Capture the cell that displays the provided text and extract its (X, Y) central coordinate. 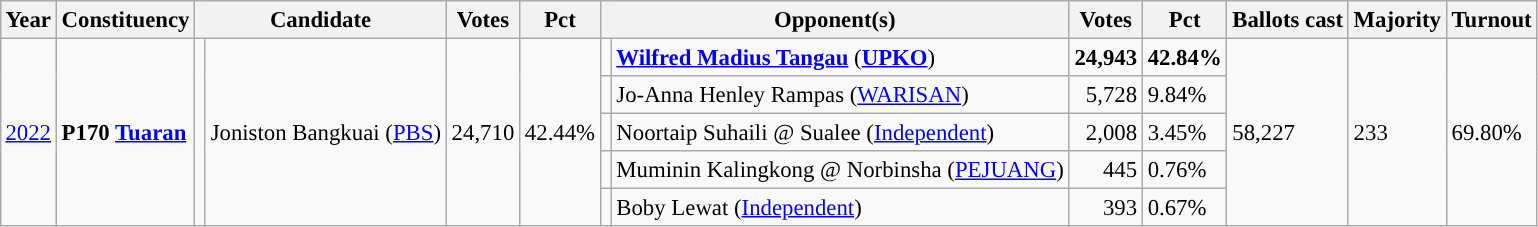
24,710 (482, 132)
Constituency (125, 20)
2022 (28, 132)
69.80% (1492, 132)
0.67% (1184, 208)
Ballots cast (1288, 20)
Year (28, 20)
Wilfred Madius Tangau (UPKO) (840, 57)
Candidate (321, 20)
3.45% (1184, 133)
Boby Lewat (Independent) (840, 208)
393 (1106, 208)
2,008 (1106, 133)
58,227 (1288, 132)
0.76% (1184, 170)
42.44% (560, 132)
Turnout (1492, 20)
445 (1106, 170)
42.84% (1184, 57)
9.84% (1184, 95)
24,943 (1106, 57)
5,728 (1106, 95)
Noortaip Suhaili @ Sualee (Independent) (840, 133)
233 (1397, 132)
Muminin Kalingkong @ Norbinsha (PEJUANG) (840, 170)
P170 Tuaran (125, 132)
Joniston Bangkuai (PBS) (326, 132)
Jo-Anna Henley Rampas (WARISAN) (840, 95)
Opponent(s) (834, 20)
Majority (1397, 20)
